From the cell containing the given text, extract its center point as [x, y] coordinate. 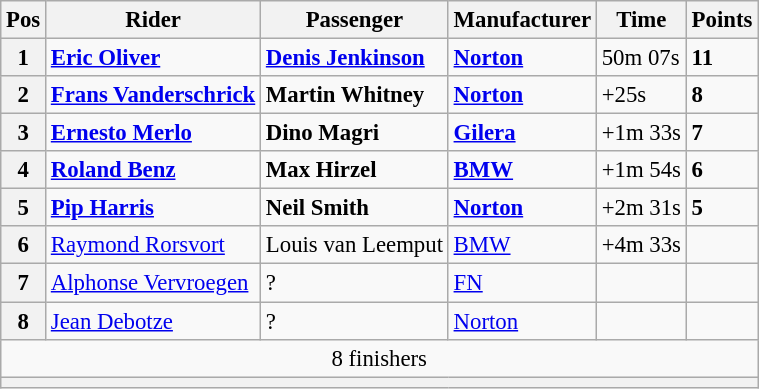
Pip Harris [154, 208]
Alphonse Vervroegen [154, 283]
Martin Whitney [355, 95]
Frans Vanderschrick [154, 95]
Neil Smith [355, 208]
+1m 54s [641, 170]
1 [24, 58]
FN [522, 283]
Dino Magri [355, 133]
Manufacturer [522, 20]
Pos [24, 20]
Points [722, 20]
Eric Oliver [154, 58]
2 [24, 95]
11 [722, 58]
Roland Benz [154, 170]
Passenger [355, 20]
Time [641, 20]
+2m 31s [641, 208]
Ernesto Merlo [154, 133]
+1m 33s [641, 133]
Gilera [522, 133]
8 finishers [380, 358]
Raymond Rorsvort [154, 245]
4 [24, 170]
+4m 33s [641, 245]
3 [24, 133]
50m 07s [641, 58]
Jean Debotze [154, 321]
Denis Jenkinson [355, 58]
+25s [641, 95]
Rider [154, 20]
Max Hirzel [355, 170]
Louis van Leemput [355, 245]
